Output the [X, Y] coordinate of the center of the cell containing the given text.  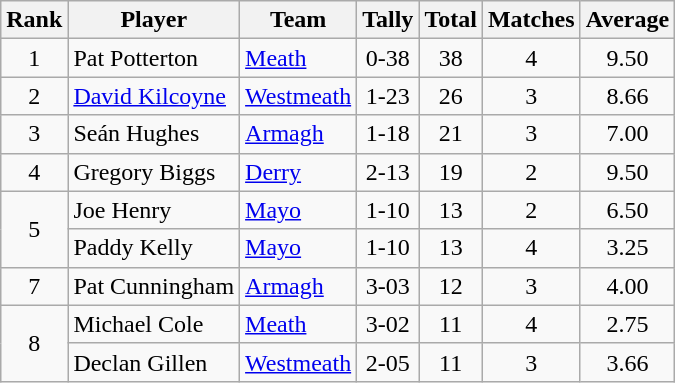
Total [451, 20]
8.66 [628, 96]
3.25 [628, 248]
Seán Hughes [154, 134]
38 [451, 58]
Matches [531, 20]
26 [451, 96]
Rank [34, 20]
David Kilcoyne [154, 96]
1-18 [388, 134]
4.00 [628, 286]
Average [628, 20]
19 [451, 172]
2-13 [388, 172]
1 [34, 58]
2.75 [628, 324]
12 [451, 286]
21 [451, 134]
Pat Cunningham [154, 286]
Joe Henry [154, 210]
Declan Gillen [154, 362]
Player [154, 20]
Paddy Kelly [154, 248]
Derry [298, 172]
Michael Cole [154, 324]
3-02 [388, 324]
Pat Potterton [154, 58]
7 [34, 286]
8 [34, 343]
Team [298, 20]
7.00 [628, 134]
0-38 [388, 58]
5 [34, 229]
2-05 [388, 362]
3-03 [388, 286]
1-23 [388, 96]
Gregory Biggs [154, 172]
6.50 [628, 210]
Tally [388, 20]
3.66 [628, 362]
